Output the (x, y) coordinate of the center of the cell containing the given text.  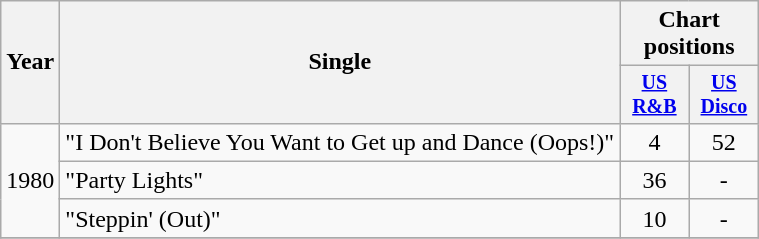
Chart positions (690, 34)
1980 (30, 180)
Single (340, 62)
"I Don't Believe You Want to Get up and Dance (Oops!)" (340, 142)
4 (654, 142)
Year (30, 62)
52 (724, 142)
USDisco (724, 94)
"Steppin' (Out)" (340, 218)
USR&B (654, 94)
"Party Lights" (340, 180)
36 (654, 180)
10 (654, 218)
